Identify which cell holds the provided text, then report its (x, y) central coordinate. 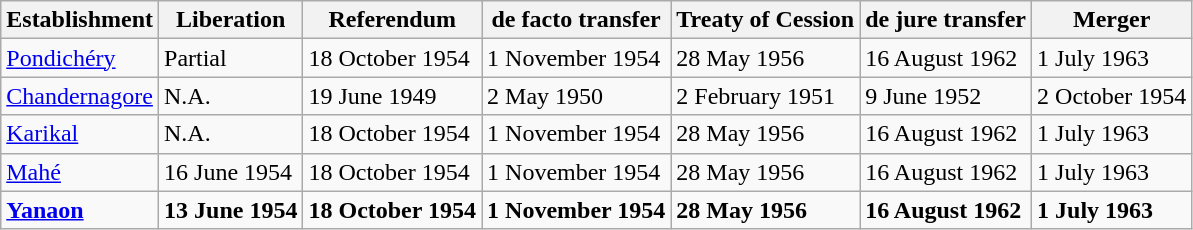
Yanaon (80, 210)
Treaty of Cession (766, 20)
16 June 1954 (231, 172)
Partial (231, 58)
Pondichéry (80, 58)
Karikal (80, 134)
Mahé (80, 172)
Establishment (80, 20)
13 June 1954 (231, 210)
de facto transfer (576, 20)
2 May 1950 (576, 96)
19 June 1949 (392, 96)
2 October 1954 (1112, 96)
2 February 1951 (766, 96)
Chandernagore (80, 96)
Referendum (392, 20)
Merger (1112, 20)
de jure transfer (946, 20)
9 June 1952 (946, 96)
Liberation (231, 20)
